Find where the given text appears and provide that cell's center as [X, Y] coordinate. 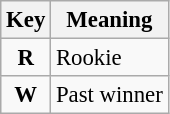
R [26, 58]
Past winner [110, 95]
W [26, 95]
Key [26, 20]
Meaning [110, 20]
Rookie [110, 58]
